Locate the cell with the specified text and output its (x, y) center coordinate. 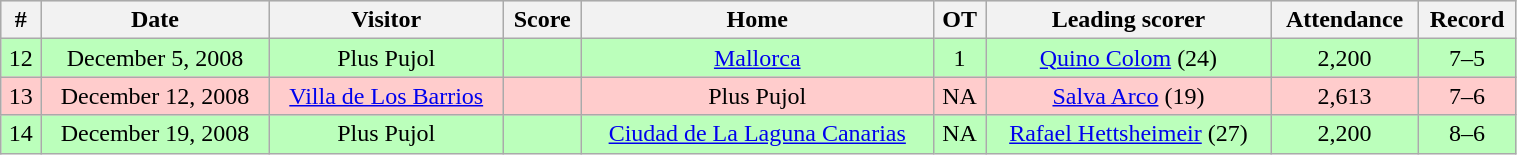
Visitor (386, 20)
12 (21, 58)
December 5, 2008 (155, 58)
7–5 (1467, 58)
Leading scorer (1128, 20)
Quino Colom (24) (1128, 58)
Date (155, 20)
Villa de Los Barrios (386, 96)
OT (959, 20)
Mallorca (757, 58)
Score (542, 20)
December 19, 2008 (155, 134)
7–6 (1467, 96)
Attendance (1344, 20)
1 (959, 58)
December 12, 2008 (155, 96)
8–6 (1467, 134)
2,613 (1344, 96)
14 (21, 134)
Rafael Hettsheimeir (27) (1128, 134)
# (21, 20)
Record (1467, 20)
Salva Arco (19) (1128, 96)
13 (21, 96)
Home (757, 20)
Ciudad de La Laguna Canarias (757, 134)
